Output the (X, Y) coordinate of the center of the cell containing the given text.  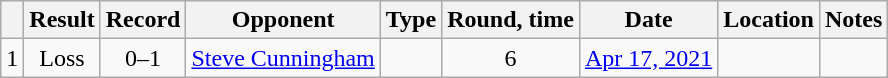
Steve Cunningham (283, 58)
Type (410, 20)
Notes (853, 20)
Apr 17, 2021 (648, 58)
0–1 (143, 58)
Result (62, 20)
Loss (62, 58)
Opponent (283, 20)
1 (12, 58)
6 (511, 58)
Record (143, 20)
Date (648, 20)
Location (769, 20)
Round, time (511, 20)
